Search for the cell housing the specified text and yield its [x, y] center coordinate. 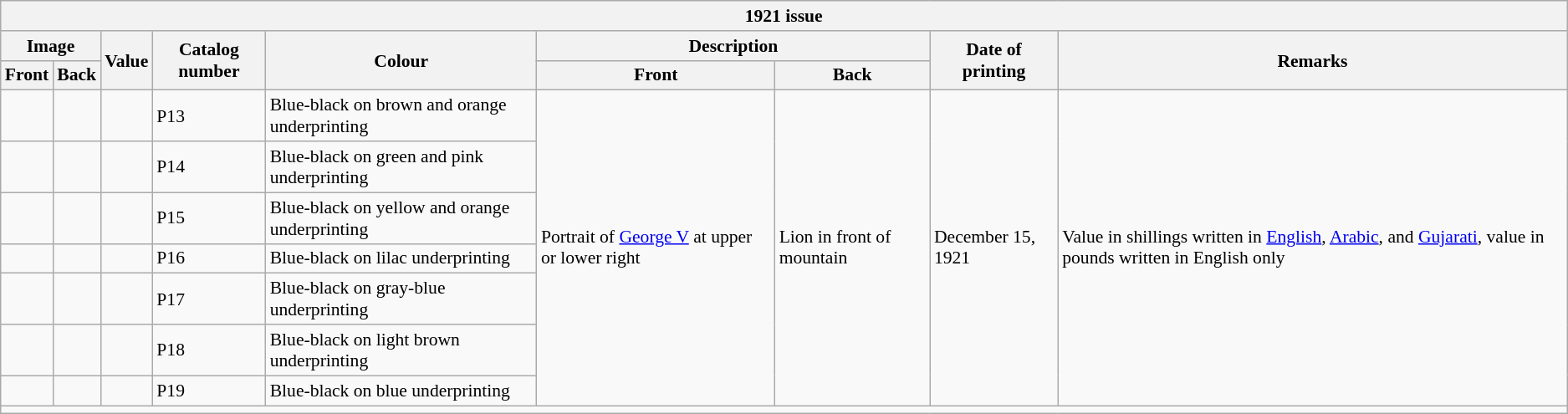
Remarks [1312, 60]
P16 [209, 258]
Value [126, 60]
P17 [209, 299]
Catalog number [209, 60]
Colour [401, 60]
P19 [209, 391]
Blue-black on green and pink underprinting [401, 167]
1921 issue [784, 16]
Blue-black on blue underprinting [401, 391]
Lion in front of mountain [853, 248]
Value in shillings written in English, Arabic, and Gujarati, value in pounds written in English only [1312, 248]
P14 [209, 167]
Date of printing [993, 60]
Blue-black on light brown underprinting [401, 350]
Blue-black on yellow and orange underprinting [401, 217]
Portrait of George V at upper or lower right [656, 248]
P18 [209, 350]
P15 [209, 217]
Blue-black on lilac underprinting [401, 258]
Image [50, 46]
Description [733, 46]
Blue-black on brown and orange underprinting [401, 115]
Blue-black on gray-blue underprinting [401, 299]
December 15, 1921 [993, 248]
P13 [209, 115]
